Provide the [x, y] coordinate of the cell's center where the given text is located.  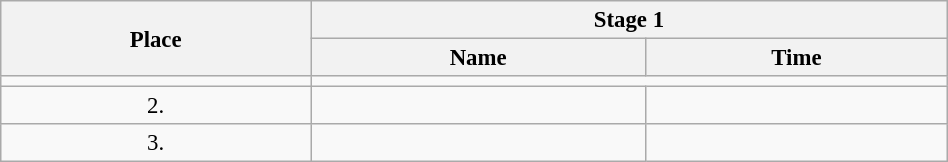
2. [156, 106]
3. [156, 143]
Time [797, 58]
Stage 1 [630, 20]
Name [478, 58]
Place [156, 38]
